Determine the [X, Y] coordinate at the center of the cell enclosing the given text.  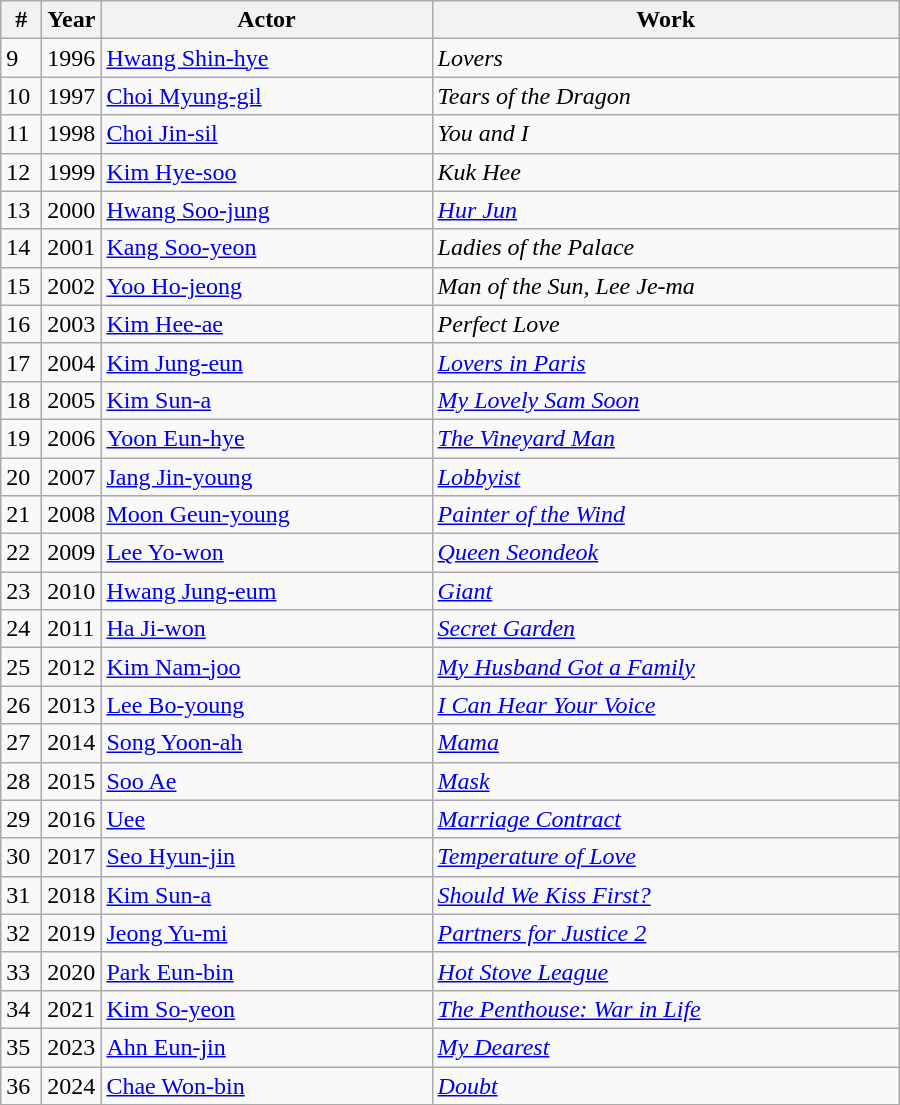
I Can Hear Your Voice [666, 705]
Actor [266, 20]
25 [22, 667]
28 [22, 781]
11 [22, 134]
2002 [72, 286]
Partners for Justice 2 [666, 933]
2024 [72, 1085]
Ladies of the Palace [666, 248]
Chae Won-bin [266, 1085]
2007 [72, 477]
Should We Kiss First? [666, 895]
Mask [666, 781]
14 [22, 248]
Lovers in Paris [666, 362]
Lee Yo-won [266, 553]
36 [22, 1085]
13 [22, 210]
2000 [72, 210]
Marriage Contract [666, 819]
Secret Garden [666, 629]
2016 [72, 819]
My Dearest [666, 1047]
# [22, 20]
2010 [72, 591]
Uee [266, 819]
1998 [72, 134]
34 [22, 1009]
33 [22, 971]
9 [22, 58]
1997 [72, 96]
29 [22, 819]
2001 [72, 248]
Yoon Eun-hye [266, 438]
Mama [666, 743]
17 [22, 362]
You and I [666, 134]
2011 [72, 629]
Kim Jung-eun [266, 362]
Man of the Sun, Lee Je-ma [666, 286]
Hwang Shin-hye [266, 58]
Ha Ji-won [266, 629]
10 [22, 96]
16 [22, 324]
23 [22, 591]
Soo Ae [266, 781]
26 [22, 705]
2009 [72, 553]
1996 [72, 58]
Painter of the Wind [666, 515]
Doubt [666, 1085]
2017 [72, 857]
Lovers [666, 58]
The Vineyard Man [666, 438]
Lobbyist [666, 477]
2006 [72, 438]
2008 [72, 515]
2014 [72, 743]
Queen Seondeok [666, 553]
2013 [72, 705]
Kim So-yeon [266, 1009]
Giant [666, 591]
Hwang Soo-jung [266, 210]
My Lovely Sam Soon [666, 400]
22 [22, 553]
Choi Myung-gil [266, 96]
Jeong Yu-mi [266, 933]
2012 [72, 667]
18 [22, 400]
My Husband Got a Family [666, 667]
Work [666, 20]
12 [22, 172]
2020 [72, 971]
Hot Stove League [666, 971]
Hwang Jung-eum [266, 591]
Seo Hyun-jin [266, 857]
Tears of the Dragon [666, 96]
Perfect Love [666, 324]
21 [22, 515]
24 [22, 629]
Choi Jin-sil [266, 134]
Lee Bo-young [266, 705]
2023 [72, 1047]
2005 [72, 400]
Kang Soo-yeon [266, 248]
1999 [72, 172]
32 [22, 933]
2019 [72, 933]
Park Eun-bin [266, 971]
20 [22, 477]
2021 [72, 1009]
27 [22, 743]
Moon Geun-young [266, 515]
Yoo Ho-jeong [266, 286]
Hur Jun [666, 210]
35 [22, 1047]
Song Yoon-ah [266, 743]
Kim Hye-soo [266, 172]
31 [22, 895]
2018 [72, 895]
2003 [72, 324]
2004 [72, 362]
Jang Jin-young [266, 477]
Kuk Hee [666, 172]
Ahn Eun-jin [266, 1047]
Kim Nam-joo [266, 667]
Year [72, 20]
Kim Hee-ae [266, 324]
30 [22, 857]
15 [22, 286]
The Penthouse: War in Life [666, 1009]
19 [22, 438]
2015 [72, 781]
Temperature of Love [666, 857]
